Extract the [x, y] coordinate from the center of the cell holding the provided text.  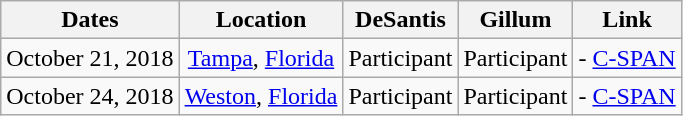
Tampa, Florida [261, 58]
DeSantis [400, 20]
Dates [90, 20]
Location [261, 20]
Gillum [516, 20]
October 24, 2018 [90, 96]
October 21, 2018 [90, 58]
Link [627, 20]
Weston, Florida [261, 96]
